Provide the [X, Y] coordinate of the cell's center where the given text is located.  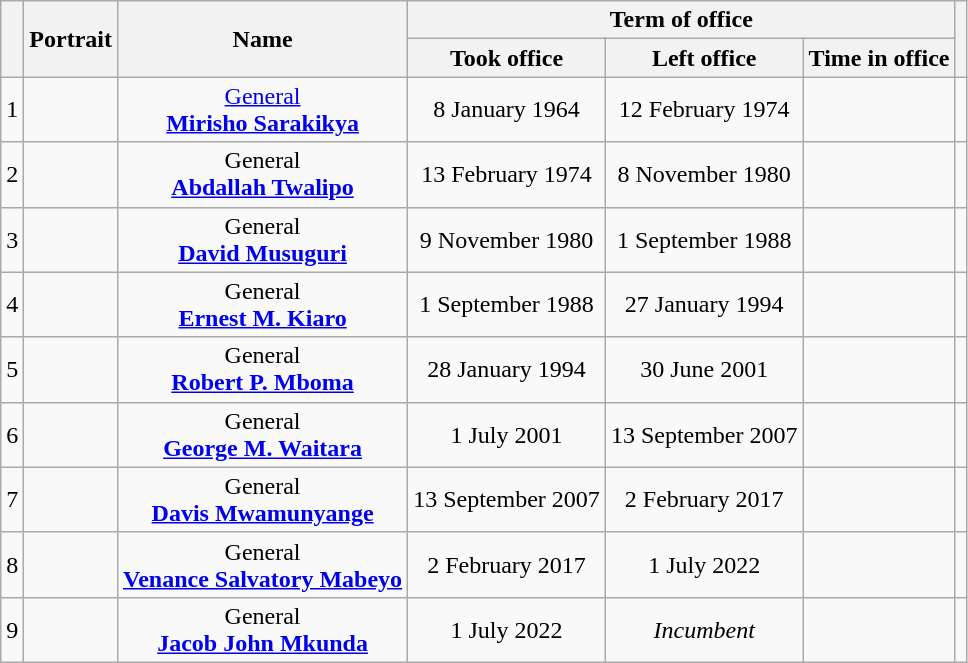
8 November 1980 [704, 174]
3 [12, 240]
4 [12, 304]
GeneralAbdallah Twalipo [262, 174]
13 February 1974 [507, 174]
30 June 2001 [704, 370]
Left office [704, 58]
1 July 2001 [507, 434]
28 January 1994 [507, 370]
8 [12, 564]
GeneralRobert P. Mboma [262, 370]
2 [12, 174]
6 [12, 434]
GeneralMirisho Sarakikya [262, 110]
5 [12, 370]
12 February 1974 [704, 110]
Term of office [682, 20]
GeneralDavis Mwamunyange [262, 500]
GeneralGeorge M. Waitara [262, 434]
1 [12, 110]
Took office [507, 58]
7 [12, 500]
GeneralVenance Salvatory Mabeyo [262, 564]
Name [262, 39]
27 January 1994 [704, 304]
Incumbent [704, 630]
8 January 1964 [507, 110]
9 [12, 630]
GeneralJacob John Mkunda [262, 630]
GeneralDavid Musuguri [262, 240]
Portrait [71, 39]
9 November 1980 [507, 240]
GeneralErnest M. Kiaro [262, 304]
Time in office [879, 58]
